Return the (x, y) coordinate for the center point of the cell that contains the specified text.  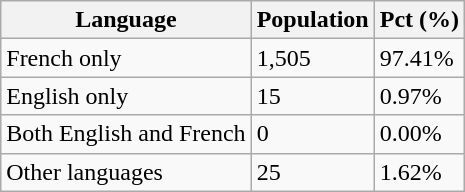
0.00% (419, 134)
1.62% (419, 172)
Pct (%) (419, 20)
Both English and French (126, 134)
15 (312, 96)
Other languages (126, 172)
0.97% (419, 96)
English only (126, 96)
Language (126, 20)
Population (312, 20)
97.41% (419, 58)
25 (312, 172)
0 (312, 134)
French only (126, 58)
1,505 (312, 58)
